From the cell containing the given text, extract its center point as [X, Y] coordinate. 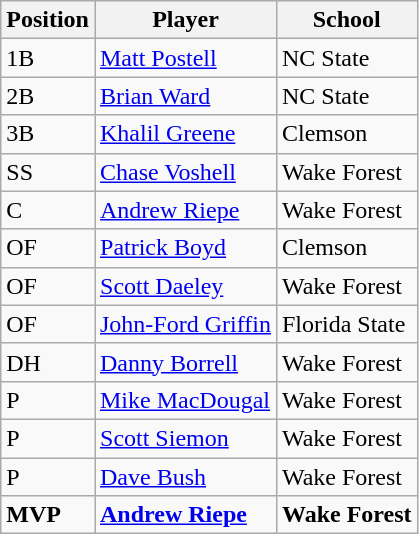
Scott Siemon [185, 438]
Dave Bush [185, 477]
John-Ford Griffin [185, 324]
1B [48, 58]
Scott Daeley [185, 286]
3B [48, 134]
Patrick Boyd [185, 248]
Mike MacDougal [185, 400]
Khalil Greene [185, 134]
Position [48, 20]
Player [185, 20]
DH [48, 362]
School [346, 20]
Chase Voshell [185, 172]
Matt Postell [185, 58]
Danny Borrell [185, 362]
Brian Ward [185, 96]
2B [48, 96]
Florida State [346, 324]
MVP [48, 515]
SS [48, 172]
C [48, 210]
